For the text-containing cell, return its midpoint in [X, Y] coordinate format. 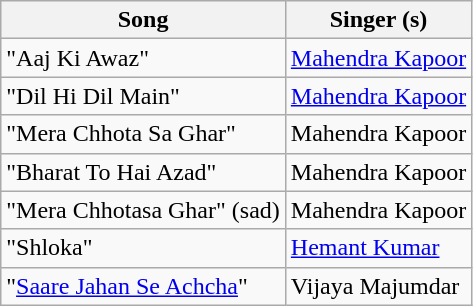
Song [144, 20]
"Saare Jahan Se Achcha" [144, 286]
Vijaya Majumdar [378, 286]
"Aaj Ki Awaz" [144, 58]
Singer (s) [378, 20]
"Mera Chhotasa Ghar" (sad) [144, 210]
"Dil Hi Dil Main" [144, 96]
"Shloka" [144, 248]
"Bharat To Hai Azad" [144, 172]
"Mera Chhota Sa Ghar" [144, 134]
Hemant Kumar [378, 248]
